Detect which cell encompasses the target text, then output its [X, Y] center coordinate. 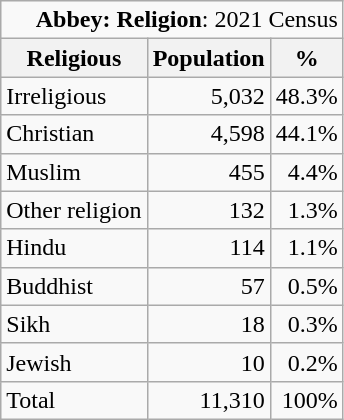
4,598 [208, 134]
Jewish [74, 362]
0.3% [306, 324]
48.3% [306, 96]
Religious [74, 58]
Hindu [74, 248]
0.5% [306, 286]
Buddhist [74, 286]
10 [208, 362]
100% [306, 400]
Population [208, 58]
Abbey: Religion: 2021 Census [172, 20]
0.2% [306, 362]
132 [208, 210]
Christian [74, 134]
Total [74, 400]
% [306, 58]
1.1% [306, 248]
11,310 [208, 400]
44.1% [306, 134]
57 [208, 286]
Irreligious [74, 96]
18 [208, 324]
Muslim [74, 172]
455 [208, 172]
1.3% [306, 210]
Sikh [74, 324]
114 [208, 248]
5,032 [208, 96]
4.4% [306, 172]
Other religion [74, 210]
